Return the [X, Y] coordinate for the center point of the cell that contains the specified text.  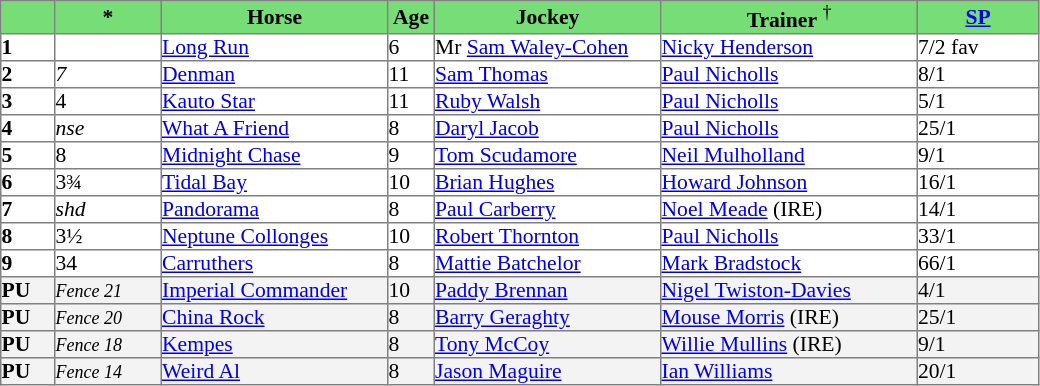
16/1 [978, 182]
Daryl Jacob [547, 128]
Howard Johnson [789, 182]
Paddy Brennan [547, 290]
nse [108, 128]
5 [28, 154]
Pandorama [274, 208]
Neil Mulholland [789, 154]
Mattie Batchelor [547, 262]
5/1 [978, 100]
SP [978, 18]
3¾ [108, 182]
Sam Thomas [547, 74]
66/1 [978, 262]
What A Friend [274, 128]
shd [108, 208]
Midnight Chase [274, 154]
Carruthers [274, 262]
3 [28, 100]
Trainer † [789, 18]
Nigel Twiston-Davies [789, 290]
Mark Bradstock [789, 262]
Tidal Bay [274, 182]
Horse [274, 18]
Jason Maguire [547, 370]
14/1 [978, 208]
Kauto Star [274, 100]
China Rock [274, 316]
34 [108, 262]
Neptune Collonges [274, 236]
Tony McCoy [547, 344]
8/1 [978, 74]
7/2 fav [978, 46]
Paul Carberry [547, 208]
33/1 [978, 236]
Robert Thornton [547, 236]
Fence 14 [108, 370]
Nicky Henderson [789, 46]
4/1 [978, 290]
Fence 20 [108, 316]
* [108, 18]
Barry Geraghty [547, 316]
Noel Meade (IRE) [789, 208]
Imperial Commander [274, 290]
Mr Sam Waley-Cohen [547, 46]
Ruby Walsh [547, 100]
Kempes [274, 344]
Tom Scudamore [547, 154]
Jockey [547, 18]
3½ [108, 236]
Weird Al [274, 370]
Long Run [274, 46]
Denman [274, 74]
Willie Mullins (IRE) [789, 344]
Fence 21 [108, 290]
2 [28, 74]
Fence 18 [108, 344]
Brian Hughes [547, 182]
20/1 [978, 370]
Ian Williams [789, 370]
Mouse Morris (IRE) [789, 316]
1 [28, 46]
Age [411, 18]
